Search for the cell housing the specified text and yield its (X, Y) center coordinate. 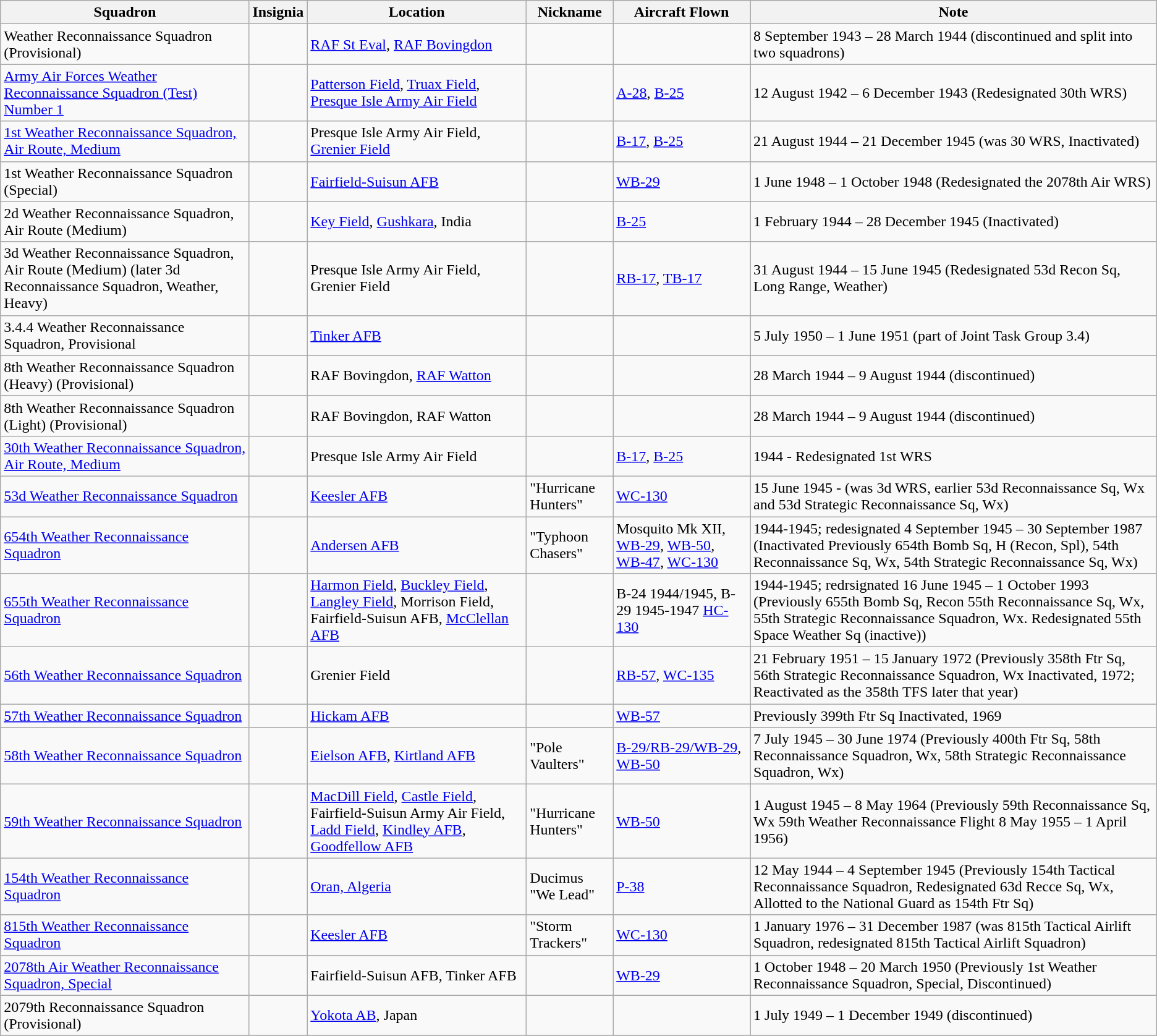
1 January 1976 – 31 December 1987 (was 815th Tactical Airlift Squadron, redesignated 815th Tactical Airlift Squadron) (954, 935)
1st Weather Reconnaissance Squadron, Air Route, Medium (125, 141)
Ducimus "We Lead" (570, 886)
Previously 399th Ftr Sq Inactivated, 1969 (954, 716)
12 August 1942 – 6 December 1943 (Redesignated 30th WRS) (954, 93)
Fairfield-Suisun AFB (417, 182)
5 July 1950 – 1 June 1951 (part of Joint Task Group 3.4) (954, 335)
3.4.4 Weather Reconnaissance Squadron, Provisional (125, 335)
Yokota AB, Japan (417, 1015)
3d Weather Reconnaissance Squadron, Air Route (Medium) (later 3d Reconnaissance Squadron, Weather, Heavy) (125, 278)
655th Weather Reconnaissance Squadron (125, 611)
A-28, B-25 (682, 93)
8th Weather Reconnaissance Squadron (Heavy) (Provisional) (125, 376)
2078th Air Weather Reconnaissance Squadron, Special (125, 975)
1 June 1948 – 1 October 1948 (Redesignated the 2078th Air WRS) (954, 182)
B-25 (682, 221)
MacDill Field, Castle Field, Fairfield-Suisun Army Air Field, Ladd Field, Kindley AFB, Goodfellow AFB (417, 821)
59th Weather Reconnaissance Squadron (125, 821)
"Typhoon Chasers" (570, 545)
RB-17, TB-17 (682, 278)
Eielson AFB, Kirtland AFB (417, 756)
B-29/RB-29/WB-29, WB-50 (682, 756)
1944 - Redesignated 1st WRS (954, 456)
RB-57, WC-135 (682, 676)
1st Weather Reconnaissance Squadron (Special) (125, 182)
Weather Reconnaissance Squadron (Provisional) (125, 45)
1 February 1944 – 28 December 1945 (Inactivated) (954, 221)
154th Weather Reconnaissance Squadron (125, 886)
53d Weather Reconnaissance Squadron (125, 496)
1 August 1945 – 8 May 1964 (Previously 59th Reconnaissance Sq, Wx 59th Weather Reconnaissance Flight 8 May 1955 – 1 April 1956) (954, 821)
57th Weather Reconnaissance Squadron (125, 716)
Andersen AFB (417, 545)
21 August 1944 – 21 December 1945 (was 30 WRS, Inactivated) (954, 141)
2d Weather Reconnaissance Squadron, Air Route (Medium) (125, 221)
Harmon Field, Buckley Field, Langley Field, Morrison Field, Fairfield-Suisun AFB, McClellan AFB (417, 611)
1 July 1949 – 1 December 1949 (discontinued) (954, 1015)
58th Weather Reconnaissance Squadron (125, 756)
1 October 1948 – 20 March 1950 (Previously 1st Weather Reconnaissance Squadron, Special, Discontinued) (954, 975)
Mosquito Mk XII, WB-29, WB-50, WB-47, WC-130 (682, 545)
P-38 (682, 886)
7 July 1945 – 30 June 1974 (Previously 400th Ftr Sq, 58th Reconnaissance Squadron, Wx, 58th Strategic Reconnaissance Squadron, Wx) (954, 756)
8th Weather Reconnaissance Squadron (Light) (Provisional) (125, 415)
2079th Reconnaissance Squadron (Provisional) (125, 1015)
56th Weather Reconnaissance Squadron (125, 676)
Insignia (278, 12)
Hickam AFB (417, 716)
WB-50 (682, 821)
Oran, Algeria (417, 886)
Army Air Forces Weather Reconnaissance Squadron (Test) Number 1 (125, 93)
"Pole Vaulters" (570, 756)
30th Weather Reconnaissance Squadron, Air Route, Medium (125, 456)
Squadron (125, 12)
Fairfield-Suisun AFB, Tinker AFB (417, 975)
Location (417, 12)
15 June 1945 - (was 3d WRS, earlier 53d Reconnaissance Sq, Wx and 53d Strategic Reconnaissance Sq, Wx) (954, 496)
815th Weather Reconnaissance Squadron (125, 935)
Key Field, Gushkara, India (417, 221)
Aircraft Flown (682, 12)
31 August 1944 – 15 June 1945 (Redesignated 53d Recon Sq, Long Range, Weather) (954, 278)
654th Weather Reconnaissance Squadron (125, 545)
B-24 1944/1945, B-29 1945-1947 HC-130 (682, 611)
RAF St Eval, RAF Bovingdon (417, 45)
Grenier Field (417, 676)
Patterson Field, Truax Field, Presque Isle Army Air Field (417, 93)
8 September 1943 – 28 March 1944 (discontinued and split into two squadrons) (954, 45)
WB-57 (682, 716)
Nickname (570, 12)
Note (954, 12)
Presque Isle Army Air Field (417, 456)
Tinker AFB (417, 335)
"Storm Trackers" (570, 935)
